Search for the cell housing the specified text and yield its [x, y] center coordinate. 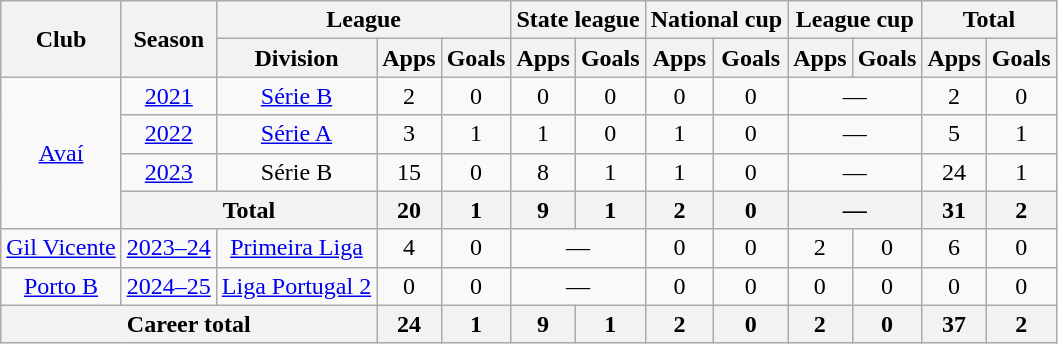
Primeira Liga [296, 248]
Série A [296, 134]
League cup [855, 20]
State league [578, 20]
2021 [168, 96]
5 [954, 134]
3 [409, 134]
Season [168, 39]
Gil Vicente [61, 248]
31 [954, 210]
2023 [168, 172]
6 [954, 248]
20 [409, 210]
2022 [168, 134]
2024–25 [168, 286]
National cup [716, 20]
Club [61, 39]
Division [296, 58]
Porto B [61, 286]
Liga Portugal 2 [296, 286]
8 [543, 172]
37 [954, 324]
4 [409, 248]
League [364, 20]
15 [409, 172]
2023–24 [168, 248]
Career total [189, 324]
Avaí [61, 153]
